Pinpoint the cell where the given text exists, returning its (x, y) midpoint coordinate. 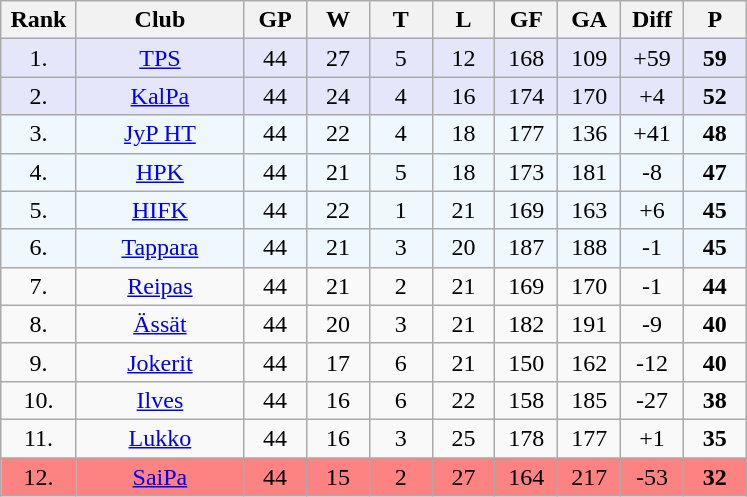
Rank (38, 20)
158 (526, 400)
168 (526, 58)
11. (38, 438)
KalPa (160, 96)
Jokerit (160, 362)
-53 (652, 477)
217 (590, 477)
HPK (160, 172)
W (338, 20)
+41 (652, 134)
Lukko (160, 438)
+59 (652, 58)
2. (38, 96)
GP (276, 20)
Tappara (160, 248)
10. (38, 400)
-12 (652, 362)
1. (38, 58)
35 (714, 438)
174 (526, 96)
187 (526, 248)
47 (714, 172)
1 (400, 210)
164 (526, 477)
38 (714, 400)
JyP HT (160, 134)
6. (38, 248)
8. (38, 324)
L (464, 20)
25 (464, 438)
162 (590, 362)
12 (464, 58)
Diff (652, 20)
178 (526, 438)
150 (526, 362)
181 (590, 172)
4. (38, 172)
7. (38, 286)
5. (38, 210)
3. (38, 134)
Ilves (160, 400)
Ässät (160, 324)
173 (526, 172)
109 (590, 58)
12. (38, 477)
182 (526, 324)
136 (590, 134)
59 (714, 58)
9. (38, 362)
Reipas (160, 286)
Club (160, 20)
+4 (652, 96)
HIFK (160, 210)
+1 (652, 438)
15 (338, 477)
TPS (160, 58)
SaiPa (160, 477)
32 (714, 477)
-27 (652, 400)
163 (590, 210)
-9 (652, 324)
24 (338, 96)
185 (590, 400)
191 (590, 324)
17 (338, 362)
52 (714, 96)
48 (714, 134)
P (714, 20)
-8 (652, 172)
T (400, 20)
GF (526, 20)
+6 (652, 210)
GA (590, 20)
188 (590, 248)
